Identify which cell holds the provided text, then report its (x, y) central coordinate. 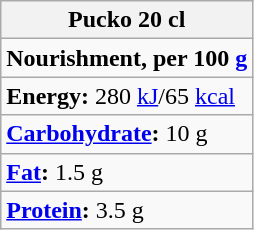
Protein: 3.5 g (127, 210)
Energy: 280 kJ/65 kcal (127, 96)
Nourishment, per 100 g (127, 58)
Pucko 20 cl (127, 20)
Fat: 1.5 g (127, 172)
Carbohydrate: 10 g (127, 134)
